Return (x, y) of the center of cell containing provided text 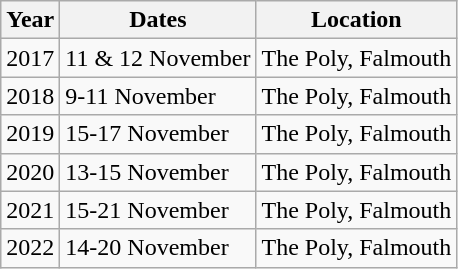
11 & 12 November (158, 58)
2022 (30, 248)
15-21 November (158, 210)
15-17 November (158, 134)
Location (356, 20)
13-15 November (158, 172)
14-20 November (158, 248)
9-11 November (158, 96)
2017 (30, 58)
2020 (30, 172)
2019 (30, 134)
2021 (30, 210)
Year (30, 20)
2018 (30, 96)
Dates (158, 20)
